From the cell containing the given text, extract its center point as [x, y] coordinate. 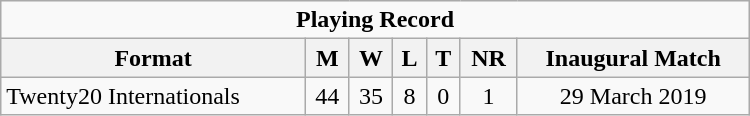
Twenty20 Internationals [154, 96]
29 March 2019 [633, 96]
Inaugural Match [633, 58]
Format [154, 58]
35 [371, 96]
W [371, 58]
M [327, 58]
8 [410, 96]
44 [327, 96]
0 [443, 96]
Playing Record [375, 20]
L [410, 58]
1 [488, 96]
NR [488, 58]
T [443, 58]
